Detect which cell encompasses the target text, then output its (x, y) center coordinate. 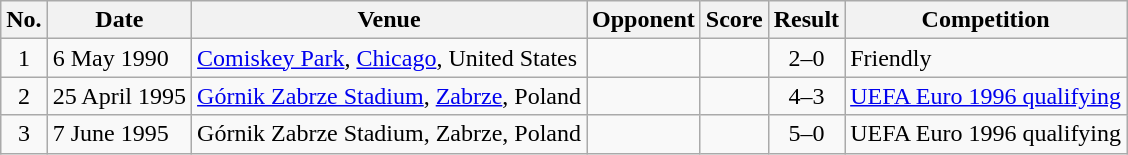
Score (734, 20)
Comiskey Park, Chicago, United States (390, 58)
3 (24, 134)
Opponent (644, 20)
7 June 1995 (119, 134)
Result (806, 20)
Competition (986, 20)
5–0 (806, 134)
6 May 1990 (119, 58)
No. (24, 20)
2 (24, 96)
Friendly (986, 58)
2–0 (806, 58)
Date (119, 20)
25 April 1995 (119, 96)
4–3 (806, 96)
1 (24, 58)
Venue (390, 20)
